Return the [x, y] coordinate for the center point of the cell that contains the specified text.  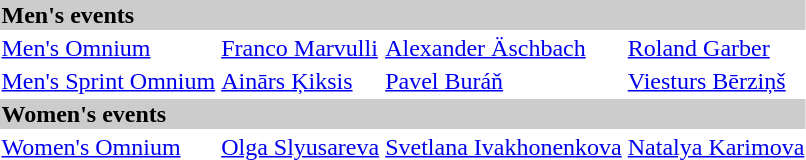
Men's events [403, 15]
Viesturs Bērziņš [716, 81]
Roland Garber [716, 48]
Men's Omnium [108, 48]
Women's events [403, 114]
Franco Marvulli [300, 48]
Pavel Buráň [504, 81]
Ainārs Ķiksis [300, 81]
Alexander Äschbach [504, 48]
Men's Sprint Omnium [108, 81]
